Find where the given text appears and provide that cell's center as (X, Y) coordinate. 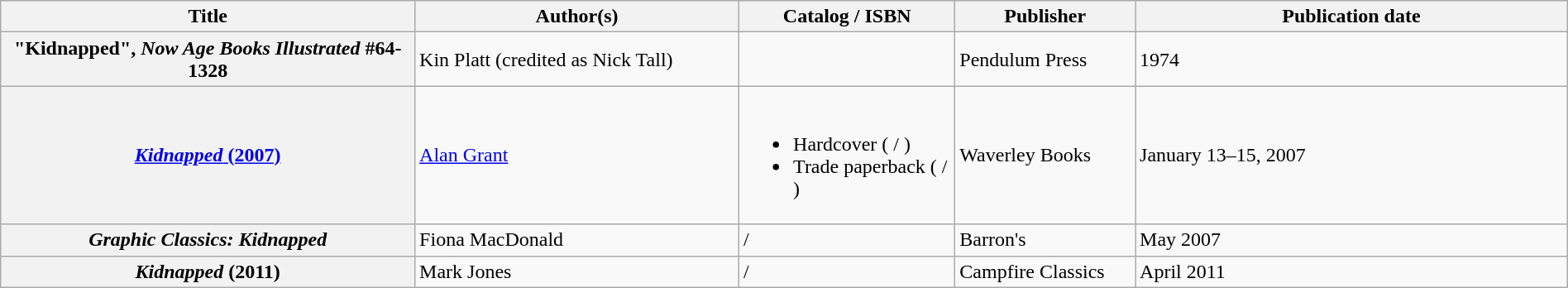
Publication date (1351, 17)
Catalog / ISBN (847, 17)
Mark Jones (577, 271)
Kidnapped (2007) (208, 156)
1974 (1351, 60)
January 13–15, 2007 (1351, 156)
Waverley Books (1045, 156)
Alan Grant (577, 156)
"Kidnapped", Now Age Books Illustrated #64-1328 (208, 60)
Author(s) (577, 17)
Campfire Classics (1045, 271)
Title (208, 17)
May 2007 (1351, 240)
Kin Platt (credited as Nick Tall) (577, 60)
Fiona MacDonald (577, 240)
Barron's (1045, 240)
April 2011 (1351, 271)
Pendulum Press (1045, 60)
Kidnapped (2011) (208, 271)
Hardcover ( / )Trade paperback ( / ) (847, 156)
Publisher (1045, 17)
Graphic Classics: Kidnapped (208, 240)
